Extract the (X, Y) coordinate from the center of the cell holding the provided text.  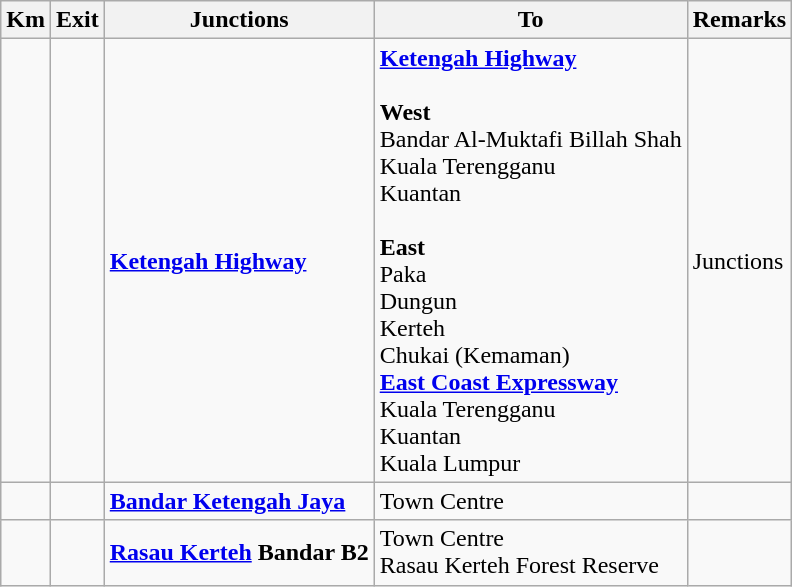
Ketengah Highway (239, 260)
Exit (77, 20)
Km (26, 20)
Rasau Kerteh Bandar B2 (239, 552)
Bandar Ketengah Jaya (239, 501)
Town CentreRasau Kerteh Forest Reserve (530, 552)
To (530, 20)
Town Centre (530, 501)
Remarks (739, 20)
